Capture the cell that displays the provided text and extract its (X, Y) central coordinate. 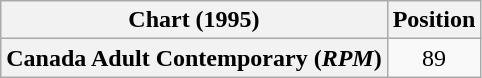
89 (434, 58)
Chart (1995) (194, 20)
Position (434, 20)
Canada Adult Contemporary (RPM) (194, 58)
